Locate the cell with the specified text and output its (x, y) center coordinate. 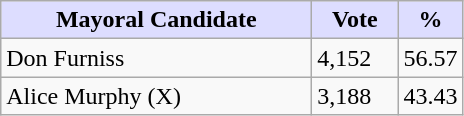
Vote (355, 20)
Don Furniss (156, 58)
Alice Murphy (X) (156, 96)
43.43 (430, 96)
% (430, 20)
Mayoral Candidate (156, 20)
56.57 (430, 58)
4,152 (355, 58)
3,188 (355, 96)
